From the cell containing the given text, extract its center point as (x, y) coordinate. 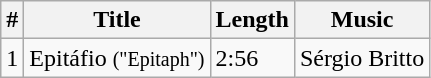
Music (362, 20)
2:56 (252, 58)
# (12, 20)
Epitáfio ("Epitaph") (117, 58)
Length (252, 20)
1 (12, 58)
Sérgio Britto (362, 58)
Title (117, 20)
